Scan for the cell matching the given text and deliver its (X, Y) coordinate at center. 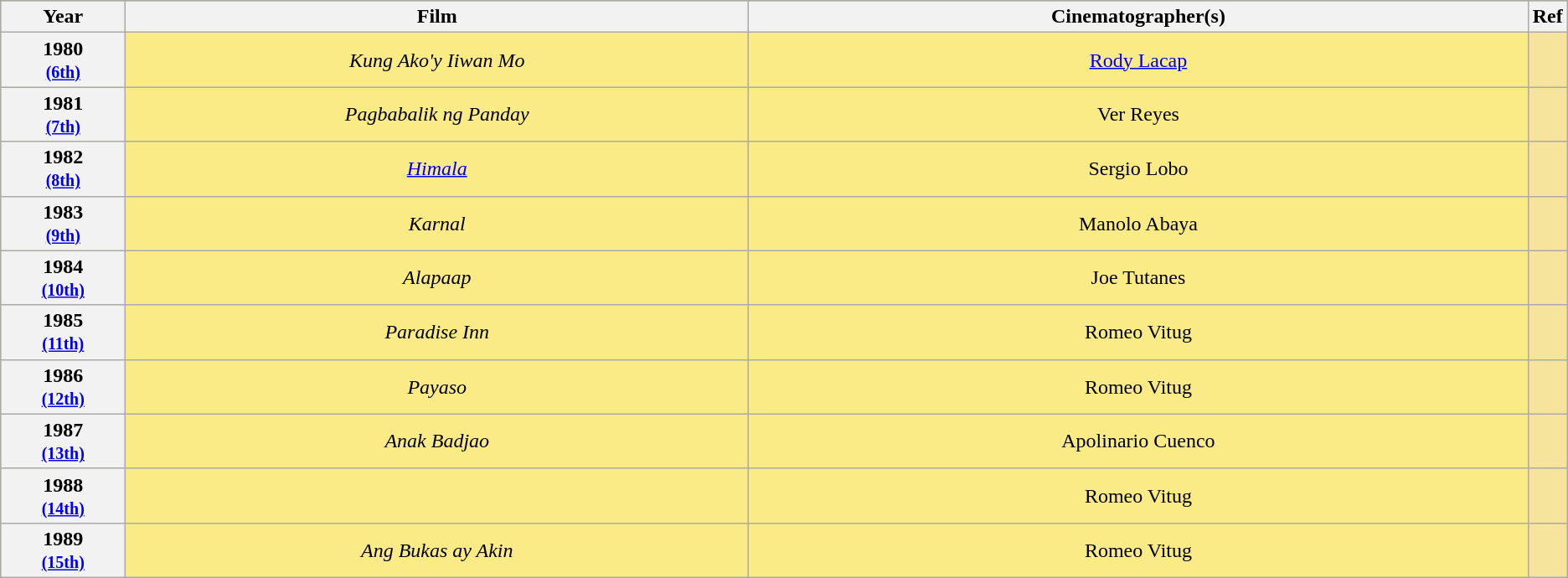
Sergio Lobo (1138, 169)
Rody Lacap (1138, 60)
1981 (7th) (64, 114)
1982 (8th) (64, 169)
1985 (11th) (64, 332)
Manolo Abaya (1138, 223)
1989 (15th) (64, 550)
Ang Bukas ay Akin (437, 550)
1984 (10th) (64, 278)
Payaso (437, 387)
Anak Badjao (437, 441)
Himala (437, 169)
1986 (12th) (64, 387)
1980 (6th) (64, 60)
Ref (1548, 17)
Cinematographer(s) (1138, 17)
Alapaap (437, 278)
Karnal (437, 223)
Joe Tutanes (1138, 278)
Ver Reyes (1138, 114)
Pagbabalik ng Panday (437, 114)
Year (64, 17)
Apolinario Cuenco (1138, 441)
1988 (14th) (64, 496)
Kung Ako'y Iiwan Mo (437, 60)
Film (437, 17)
1987 (13th) (64, 441)
1983 (9th) (64, 223)
Paradise Inn (437, 332)
